Capture the cell that displays the provided text and extract its [x, y] central coordinate. 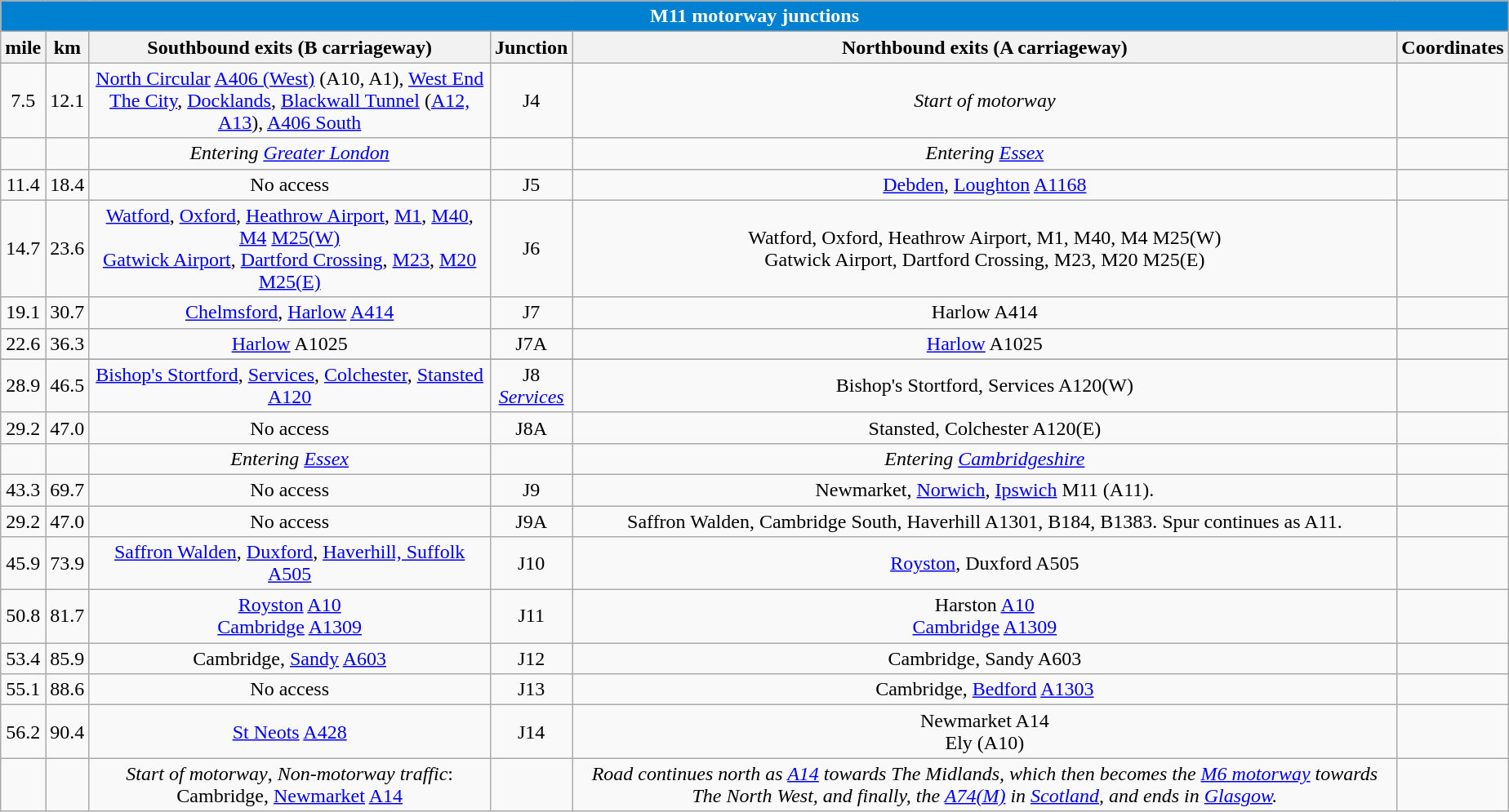
12.1 [67, 100]
M11 motorway junctions [754, 16]
J7 [531, 313]
43.3 [23, 490]
J8Services [531, 385]
18.4 [67, 184]
Harlow A414 [985, 313]
36.3 [67, 344]
Bishop's Stortford, Services, Colchester, Stansted A120 [290, 385]
69.7 [67, 490]
Entering Cambridgeshire [985, 459]
22.6 [23, 344]
J10 [531, 563]
23.6 [67, 248]
Watford, Oxford, Heathrow Airport, M1, M40, M4 M25(W)Gatwick Airport, Dartford Crossing, M23, M20 M25(E) [985, 248]
J13 [531, 690]
Royston A10Cambridge A1309 [290, 617]
Bishop's Stortford, Services A120(W) [985, 385]
73.9 [67, 563]
Watford, Oxford, Heathrow Airport, M1, M40, M4 M25(W) Gatwick Airport, Dartford Crossing, M23, M20 M25(E) [290, 248]
85.9 [67, 659]
Start of motorway [985, 100]
30.7 [67, 313]
Chelmsford, Harlow A414 [290, 313]
28.9 [23, 385]
km [67, 47]
J5 [531, 184]
81.7 [67, 617]
14.7 [23, 248]
11.4 [23, 184]
St Neots A428 [290, 731]
Northbound exits (A carriageway) [985, 47]
55.1 [23, 690]
J8A [531, 428]
J9A [531, 521]
Debden, Loughton A1168 [985, 184]
Harston A10Cambridge A1309 [985, 617]
Newmarket, Norwich, Ipswich M11 (A11). [985, 490]
mile [23, 47]
Stansted, Colchester A120(E) [985, 428]
45.9 [23, 563]
Entering Greater London [290, 153]
Saffron Walden, Duxford, Haverhill, Suffolk A505 [290, 563]
Southbound exits (B carriageway) [290, 47]
Start of motorway, Non-motorway traffic: Cambridge, Newmarket A14 [290, 785]
88.6 [67, 690]
J7A [531, 344]
Newmarket A14Ely (A10) [985, 731]
50.8 [23, 617]
19.1 [23, 313]
56.2 [23, 731]
J6 [531, 248]
Saffron Walden, Cambridge South, Haverhill A1301, B184, B1383. Spur continues as A11. [985, 521]
53.4 [23, 659]
Royston, Duxford A505 [985, 563]
North Circular A406 (West) (A10, A1), West End The City, Docklands, Blackwall Tunnel (A12, A13), A406 South [290, 100]
Coordinates [1453, 47]
J9 [531, 490]
J4 [531, 100]
J11 [531, 617]
90.4 [67, 731]
J14 [531, 731]
46.5 [67, 385]
J12 [531, 659]
Cambridge, Bedford A1303 [985, 690]
Junction [531, 47]
7.5 [23, 100]
